Determine the [x, y] coordinate at the center of the cell enclosing the given text.  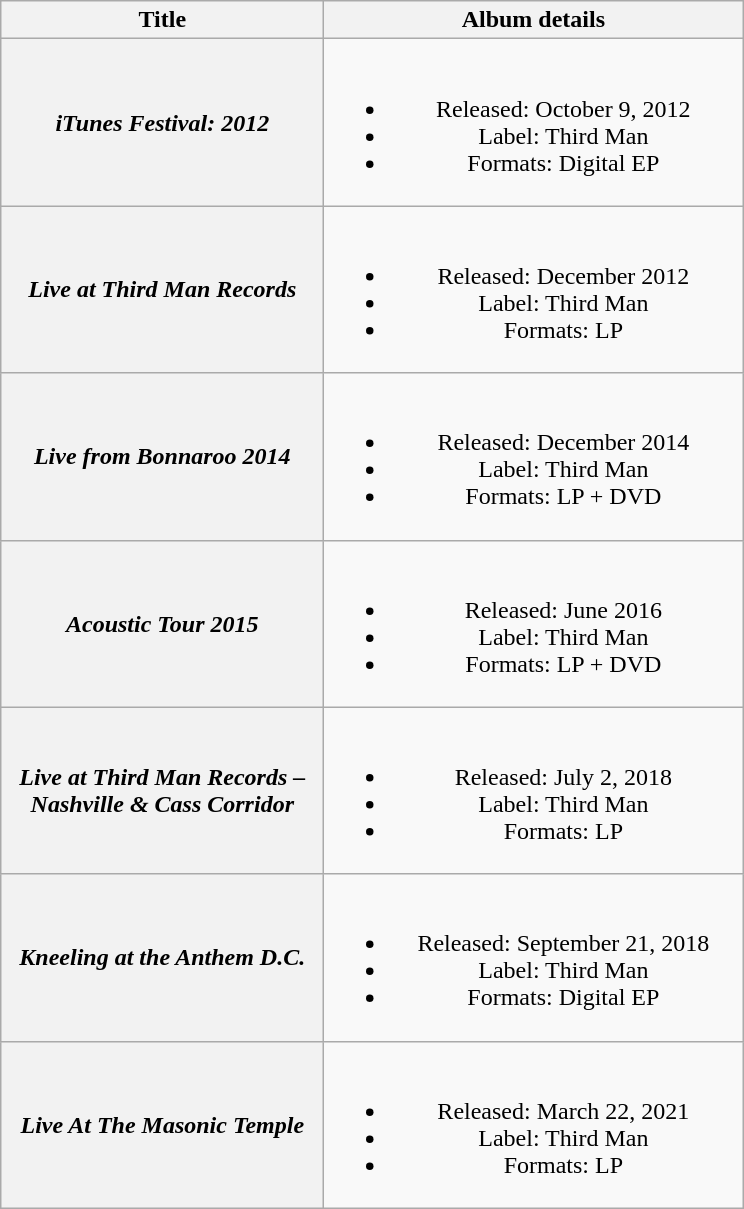
Live at Third Man Records [162, 290]
Released: July 2, 2018Label: Third ManFormats: LP [534, 790]
Album details [534, 20]
Acoustic Tour 2015 [162, 624]
Live from Bonnaroo 2014 [162, 456]
iTunes Festival: 2012 [162, 122]
Live At The Masonic Temple [162, 1124]
Released: October 9, 2012Label: Third ManFormats: Digital EP [534, 122]
Released: September 21, 2018Label: Third ManFormats: Digital EP [534, 958]
Released: December 2014Label: Third ManFormats: LP + DVD [534, 456]
Released: December 2012Label: Third ManFormats: LP [534, 290]
Released: March 22, 2021Label: Third ManFormats: LP [534, 1124]
Kneeling at the Anthem D.C. [162, 958]
Released: June 2016Label: Third ManFormats: LP + DVD [534, 624]
Live at Third Man Records – Nashville & Cass Corridor [162, 790]
Title [162, 20]
